Detect which cell encompasses the target text, then output its [X, Y] center coordinate. 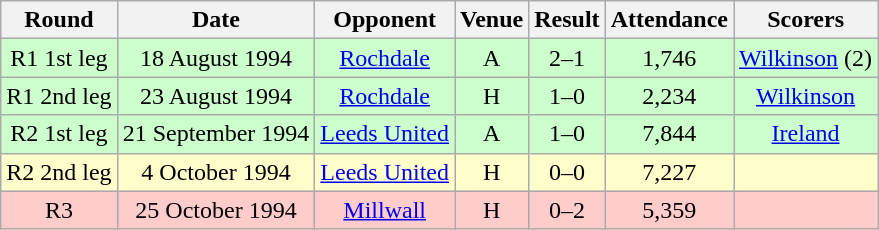
4 October 1994 [216, 172]
Scorers [806, 20]
2,234 [669, 96]
Wilkinson [806, 96]
5,359 [669, 210]
Wilkinson (2) [806, 58]
0–2 [567, 210]
Result [567, 20]
R2 2nd leg [59, 172]
7,227 [669, 172]
0–0 [567, 172]
25 October 1994 [216, 210]
Round [59, 20]
Ireland [806, 134]
Millwall [385, 210]
2–1 [567, 58]
Opponent [385, 20]
Date [216, 20]
R1 2nd leg [59, 96]
Attendance [669, 20]
R2 1st leg [59, 134]
18 August 1994 [216, 58]
7,844 [669, 134]
R1 1st leg [59, 58]
1,746 [669, 58]
Venue [492, 20]
R3 [59, 210]
21 September 1994 [216, 134]
23 August 1994 [216, 96]
